Identify which cell holds the provided text, then report its (x, y) central coordinate. 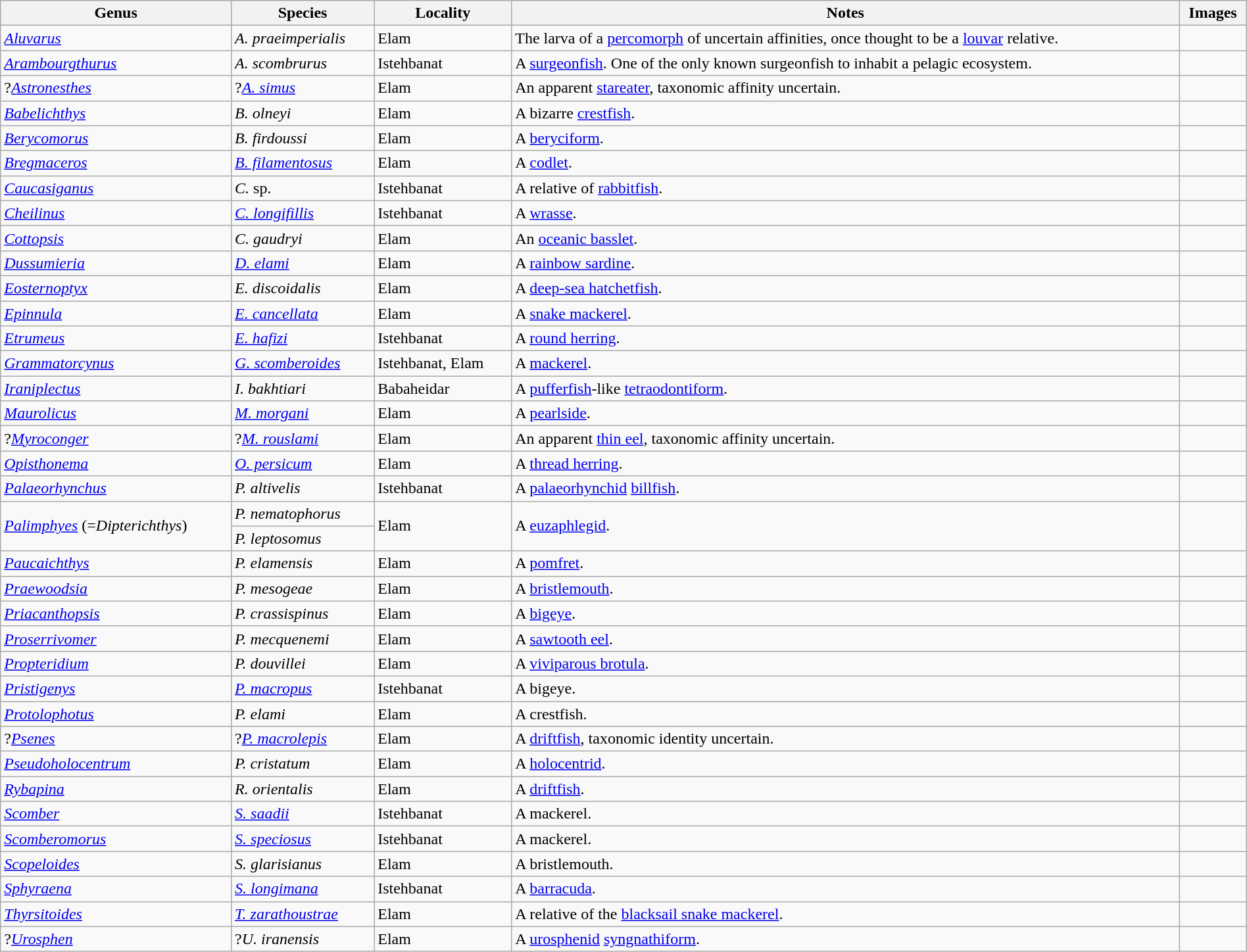
C. sp. (303, 188)
?Psenes (116, 739)
?P. macrolepis (303, 739)
Priacanthopsis (116, 613)
Bregmaceros (116, 163)
A driftfish, taxonomic identity uncertain. (846, 739)
Pseudoholocentrum (116, 764)
P. cristatum (303, 764)
A snake mackerel. (846, 314)
A crestfish. (846, 713)
An apparent thin eel, taxonomic affinity uncertain. (846, 439)
S. longimana (303, 889)
Palimphyes (=Dipterichthys) (116, 526)
Scomberomorus (116, 839)
Istehbanat, Elam (443, 364)
A pufferfish-like tetraodontiform. (846, 389)
I. bakhtiari (303, 389)
Eosternoptyx (116, 288)
S. glarisianus (303, 864)
A relative of the blacksail snake mackerel. (846, 914)
P. mecquenemi (303, 638)
P. crassispinus (303, 613)
?A. simus (303, 88)
Arambourgthurus (116, 63)
A wrasse. (846, 213)
P. nematophorus (303, 513)
P. leptosomus (303, 538)
Palaeorhynchus (116, 488)
Thyrsitoides (116, 914)
S. saadii (303, 814)
B. olneyi (303, 113)
Iraniplectus (116, 389)
M. morgani (303, 414)
P. elamensis (303, 563)
Aluvarus (116, 38)
Babelichthys (116, 113)
The larva of a percomorph of uncertain affinities, once thought to be a louvar relative. (846, 38)
An apparent stareater, taxonomic affinity uncertain. (846, 88)
A euzaphlegid. (846, 526)
A deep-sea hatchetfish. (846, 288)
A barracuda. (846, 889)
A urosphenid syngnathiform. (846, 939)
Propteridium (116, 663)
Genus (116, 13)
G. scomberoides (303, 364)
Species (303, 13)
P. altivelis (303, 488)
Scopeloides (116, 864)
B. firdoussi (303, 138)
Epinnula (116, 314)
Proserrivomer (116, 638)
Sphyraena (116, 889)
Cheilinus (116, 213)
B. filamentosus (303, 163)
Praewoodsia (116, 588)
?Myroconger (116, 439)
D. elami (303, 263)
A bizarre crestfish. (846, 113)
?M. rouslami (303, 439)
Caucasiganus (116, 188)
A pearlside. (846, 414)
P. elami (303, 713)
?Urosphen (116, 939)
Pristigenys (116, 688)
A relative of rabbitfish. (846, 188)
Images (1213, 13)
Paucaichthys (116, 563)
A rainbow sardine. (846, 263)
?Astronesthes (116, 88)
A driftfish. (846, 789)
P. douvillei (303, 663)
A. scombrurus (303, 63)
A pomfret. (846, 563)
S. speciosus (303, 839)
Notes (846, 13)
Scomber (116, 814)
R. orientalis (303, 789)
A beryciform. (846, 138)
A thread herring. (846, 464)
A viviparous brotula. (846, 663)
A codlet. (846, 163)
A holocentrid. (846, 764)
A. praeimperialis (303, 38)
Etrumeus (116, 339)
C. gaudryi (303, 238)
Grammatorcynus (116, 364)
An oceanic basslet. (846, 238)
Opisthonema (116, 464)
E. cancellata (303, 314)
P. mesogeae (303, 588)
A surgeonfish. One of the only known surgeonfish to inhabit a pelagic ecosystem. (846, 63)
A sawtooth eel. (846, 638)
Maurolicus (116, 414)
E. hafizi (303, 339)
Babaheidar (443, 389)
C. longifillis (303, 213)
?U. iranensis (303, 939)
Cottopsis (116, 238)
E. discoidalis (303, 288)
Protolophotus (116, 713)
T. zarathoustrae (303, 914)
Dussumieria (116, 263)
P. macropus (303, 688)
A palaeorhynchid billfish. (846, 488)
A round herring. (846, 339)
Berycomorus (116, 138)
O. persicum (303, 464)
Locality (443, 13)
Rybapina (116, 789)
